Extract the (x, y) coordinate from the center of the cell holding the provided text.  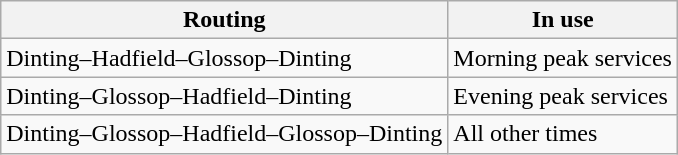
Routing (224, 20)
Dinting–Hadfield–Glossop–Dinting (224, 58)
Dinting–Glossop–Hadfield–Glossop–Dinting (224, 134)
Dinting–Glossop–Hadfield–Dinting (224, 96)
Morning peak services (563, 58)
All other times (563, 134)
Evening peak services (563, 96)
In use (563, 20)
